Return (x, y) of the center of cell containing provided text 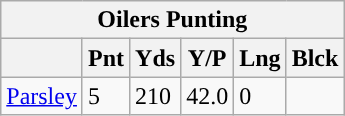
Yds (156, 58)
Y/P (208, 58)
Oilers Punting (172, 20)
0 (260, 96)
42.0 (208, 96)
Blck (315, 58)
Parsley (42, 96)
210 (156, 96)
Pnt (106, 58)
5 (106, 96)
Lng (260, 58)
